From the cell containing the given text, extract its center point as [X, Y] coordinate. 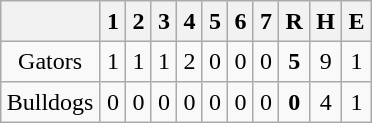
7 [266, 21]
6 [241, 21]
Bulldogs [50, 102]
H [326, 21]
3 [164, 21]
Gators [50, 61]
E [357, 21]
R [294, 21]
9 [326, 61]
